Pinpoint the cell where the given text exists, returning its [X, Y] midpoint coordinate. 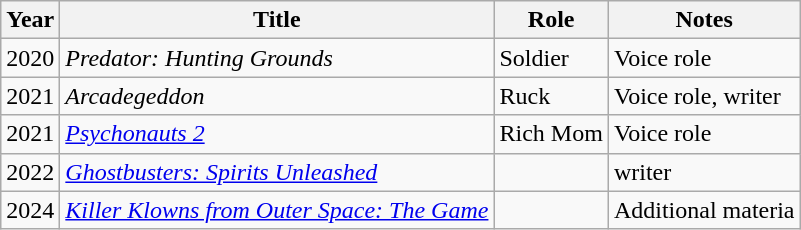
Title [277, 20]
2024 [30, 210]
Arcadegeddon [277, 96]
writer [704, 172]
Notes [704, 20]
2020 [30, 58]
Role [551, 20]
Ghostbusters: Spirits Unleashed [277, 172]
Killer Klowns from Outer Space: The Game [277, 210]
Voice role, writer [704, 96]
Additional materia [704, 210]
Predator: Hunting Grounds [277, 58]
2022 [30, 172]
Ruck [551, 96]
Rich Mom [551, 134]
Year [30, 20]
Soldier [551, 58]
Psychonauts 2 [277, 134]
